Determine the [x, y] coordinate at the center of the cell enclosing the given text.  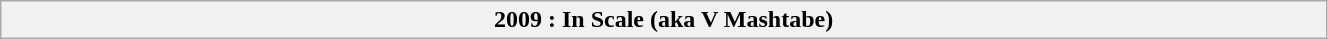
2009 : In Scale (aka V Mashtabe) [664, 20]
